For the text-containing cell, return its midpoint in [x, y] coordinate format. 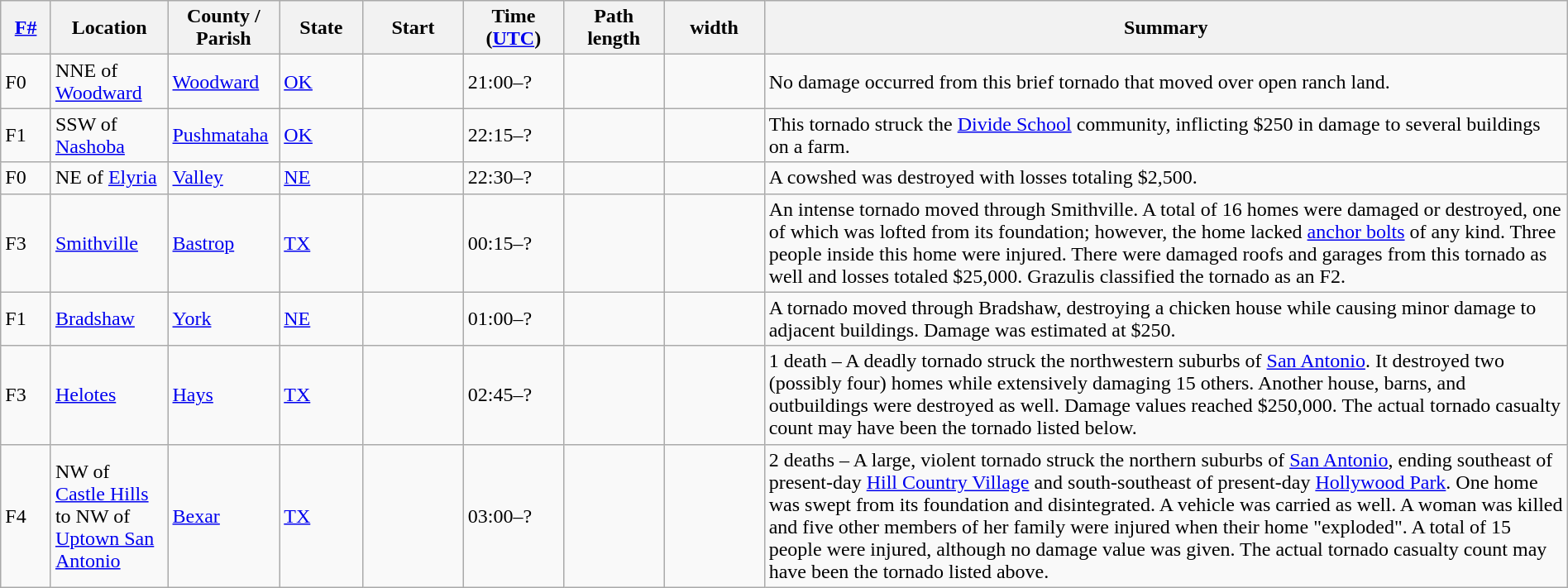
Pushmataha [223, 136]
Smithville [109, 243]
width [715, 28]
Bastrop [223, 243]
A tornado moved through Bradshaw, destroying a chicken house while causing minor damage to adjacent buildings. Damage was estimated at $250. [1166, 319]
NE of Elyria [109, 178]
Path length [614, 28]
F4 [26, 516]
Time (UTC) [513, 28]
NW of Castle Hills to NW of Uptown San Antonio [109, 516]
21:00–? [513, 81]
03:00–? [513, 516]
SSW of Nashoba [109, 136]
Summary [1166, 28]
This tornado struck the Divide School community, inflicting $250 in damage to several buildings on a farm. [1166, 136]
00:15–? [513, 243]
22:30–? [513, 178]
F# [26, 28]
Valley [223, 178]
01:00–? [513, 319]
NNE of Woodward [109, 81]
Helotes [109, 395]
Woodward [223, 81]
County / Parish [223, 28]
Start [414, 28]
02:45–? [513, 395]
Bradshaw [109, 319]
22:15–? [513, 136]
State [321, 28]
Bexar [223, 516]
York [223, 319]
Location [109, 28]
Hays [223, 395]
A cowshed was destroyed with losses totaling $2,500. [1166, 178]
No damage occurred from this brief tornado that moved over open ranch land. [1166, 81]
